Output the (x, y) coordinate of the center of the cell containing the given text.  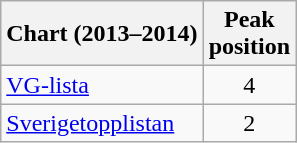
VG-lista (102, 85)
Sverigetopplistan (102, 123)
2 (249, 123)
Peakposition (249, 34)
4 (249, 85)
Chart (2013–2014) (102, 34)
